Detect which cell encompasses the target text, then output its (X, Y) center coordinate. 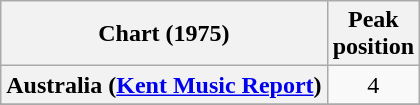
Chart (1975) (164, 34)
Peakposition (373, 34)
4 (373, 85)
Australia (Kent Music Report) (164, 85)
